Return the [x, y] coordinate for the center point of the cell that contains the specified text.  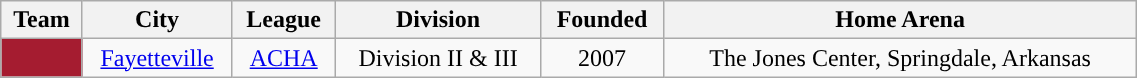
Fayetteville [157, 58]
League [284, 20]
The Jones Center, Springdale, Arkansas [900, 58]
2007 [602, 58]
Founded [602, 20]
City [157, 20]
ACHA [284, 58]
Division II & III [438, 58]
Home Arena [900, 20]
Division [438, 20]
Team [42, 20]
